Extract the (x, y) coordinate from the center of the cell holding the provided text.  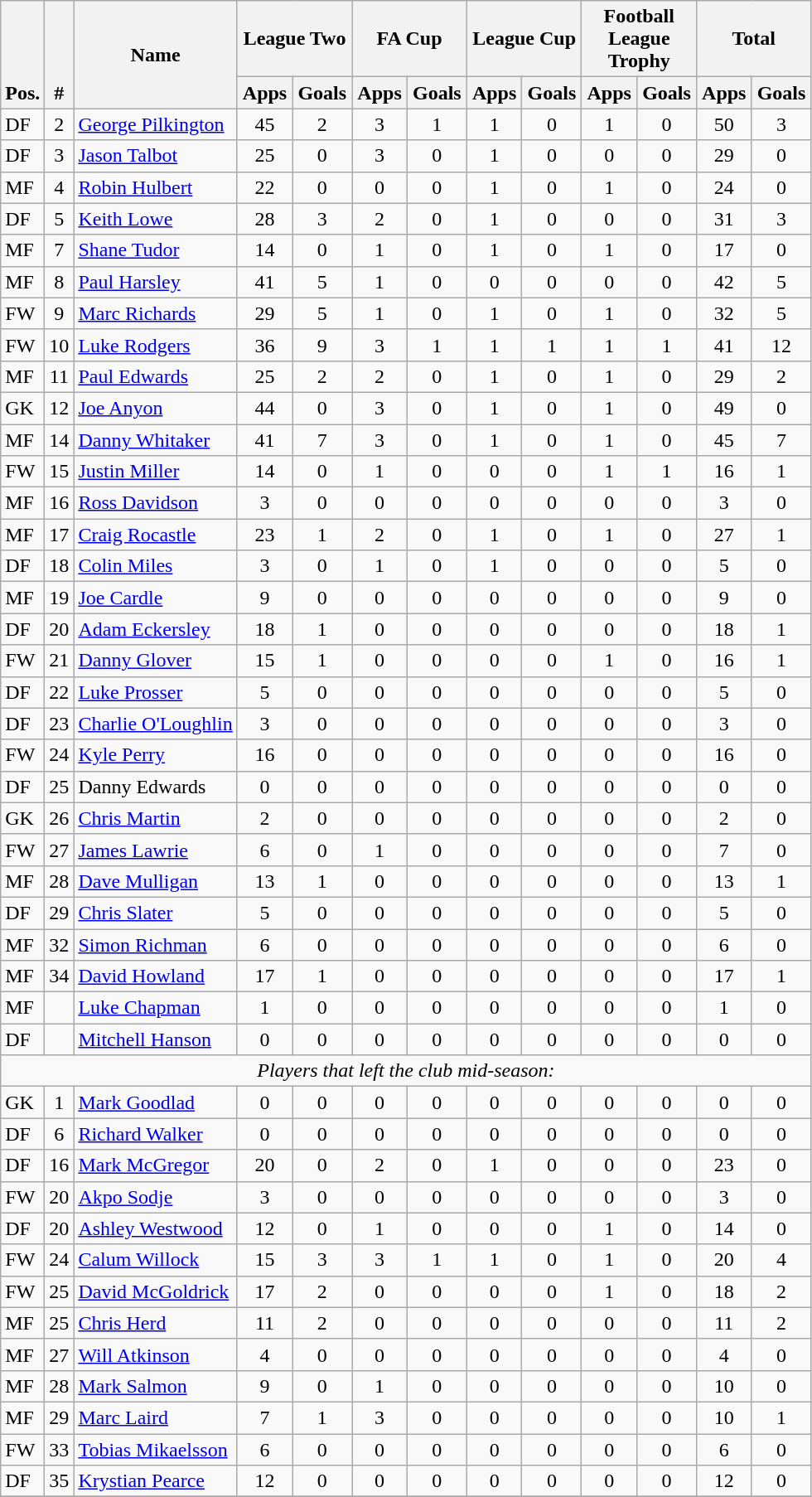
Chris Martin (156, 818)
Shane Tudor (156, 250)
21 (60, 661)
Football League Trophy (640, 39)
Chris Slater (156, 913)
David McGoldrick (156, 1291)
Joe Anyon (156, 408)
Ross Davidson (156, 503)
36 (265, 345)
Paul Harsley (156, 282)
# (60, 55)
Charlie O'Loughlin (156, 724)
49 (724, 408)
Luke Chapman (156, 1008)
Kyle Perry (156, 755)
Joe Cardle (156, 598)
Players that left the club mid-season: (406, 1071)
Danny Edwards (156, 787)
Luke Rodgers (156, 345)
31 (724, 219)
35 (60, 1481)
8 (60, 282)
Luke Prosser (156, 692)
Chris Herd (156, 1323)
League Cup (524, 39)
Colin Miles (156, 566)
Mark Goodlad (156, 1102)
Will Atkinson (156, 1354)
Marc Richards (156, 313)
Mark McGregor (156, 1165)
Richard Walker (156, 1134)
Justin Miller (156, 472)
Calum Willock (156, 1260)
19 (60, 598)
Krystian Pearce (156, 1481)
Danny Whitaker (156, 440)
Akpo Sodje (156, 1197)
42 (724, 282)
Adam Eckersley (156, 629)
Paul Edwards (156, 376)
James Lawrie (156, 850)
Mark Salmon (156, 1386)
Simon Richman (156, 944)
34 (60, 976)
26 (60, 818)
44 (265, 408)
Dave Mulligan (156, 881)
Mitchell Hanson (156, 1039)
George Pilkington (156, 124)
FA Cup (409, 39)
Craig Rocastle (156, 535)
33 (60, 1450)
David Howland (156, 976)
Ashley Westwood (156, 1228)
Marc Laird (156, 1417)
Total (754, 39)
Danny Glover (156, 661)
Keith Lowe (156, 219)
50 (724, 124)
Robin Hulbert (156, 187)
Name (156, 55)
Tobias Mikaelsson (156, 1450)
Pos. (23, 55)
League Two (295, 39)
Jason Talbot (156, 156)
